Provide the (x, y) coordinate of the cell's center where the given text is located.  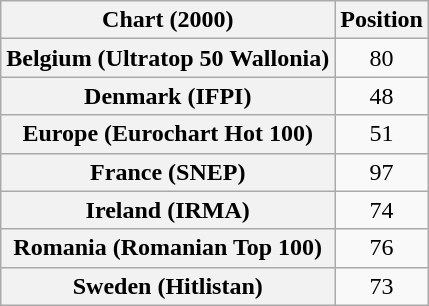
48 (382, 96)
Romania (Romanian Top 100) (168, 248)
73 (382, 286)
France (SNEP) (168, 172)
Europe (Eurochart Hot 100) (168, 134)
Chart (2000) (168, 20)
Sweden (Hitlistan) (168, 286)
74 (382, 210)
Belgium (Ultratop 50 Wallonia) (168, 58)
Ireland (IRMA) (168, 210)
Denmark (IFPI) (168, 96)
51 (382, 134)
Position (382, 20)
80 (382, 58)
76 (382, 248)
97 (382, 172)
